Extract the [X, Y] coordinate from the center of the cell holding the provided text.  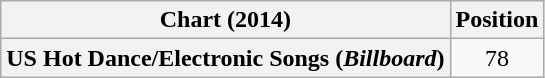
Position [497, 20]
Chart (2014) [226, 20]
78 [497, 58]
US Hot Dance/Electronic Songs (Billboard) [226, 58]
